Locate the cell with the specified text and output its (X, Y) center coordinate. 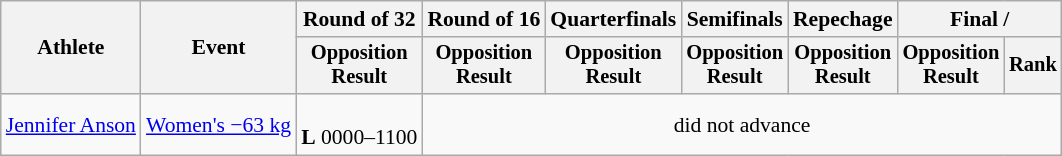
Final / (980, 19)
Rank (1033, 66)
Event (218, 48)
Round of 32 (359, 19)
L 0000–1100 (359, 124)
Quarterfinals (613, 19)
Athlete (71, 48)
Repechage (843, 19)
Women's −63 kg (218, 124)
Semifinals (734, 19)
Jennifer Anson (71, 124)
Round of 16 (484, 19)
did not advance (742, 124)
